From the cell containing the given text, extract its center point as [x, y] coordinate. 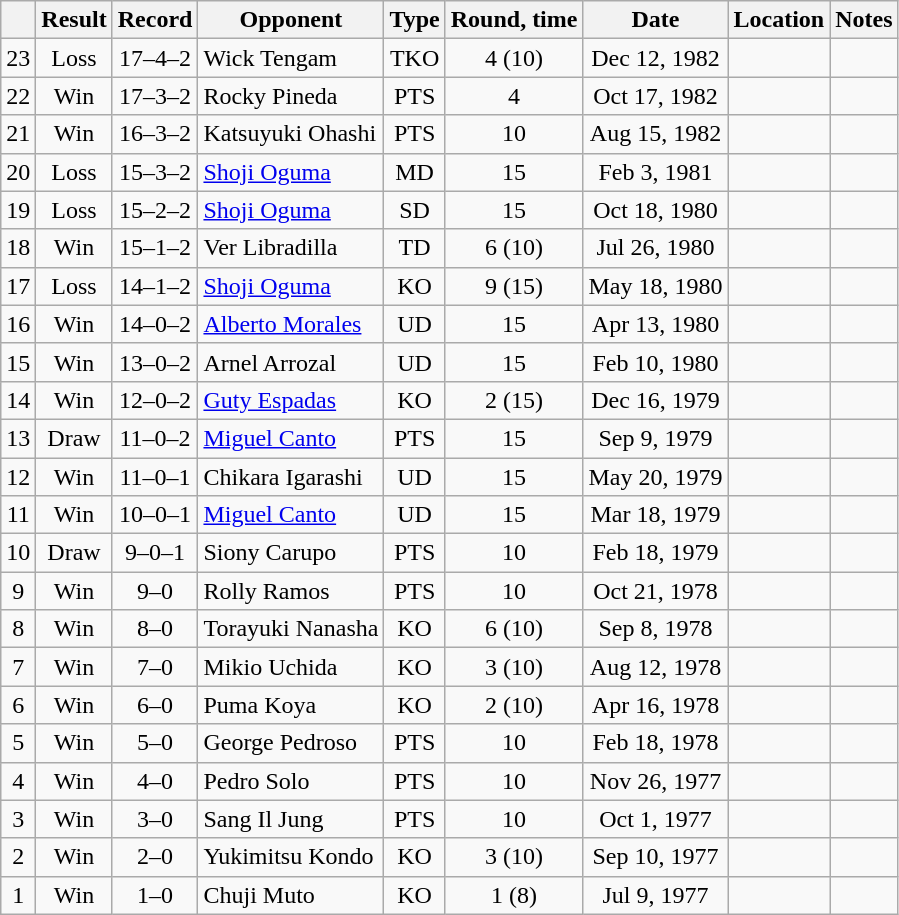
2–0 [155, 857]
Result [74, 20]
3 [18, 819]
George Pedroso [291, 743]
MD [414, 172]
17–4–2 [155, 58]
4–0 [155, 781]
5–0 [155, 743]
4 (10) [514, 58]
11–0–2 [155, 438]
17 [18, 286]
11–0–1 [155, 477]
15–3–2 [155, 172]
Location [779, 20]
Apr 16, 1978 [656, 705]
7–0 [155, 667]
Sep 8, 1978 [656, 629]
Oct 21, 1978 [656, 591]
14–0–2 [155, 324]
SD [414, 210]
Ver Libradilla [291, 248]
Rocky Pineda [291, 96]
Sang Il Jung [291, 819]
14 [18, 400]
9 [18, 591]
Opponent [291, 20]
8 [18, 629]
Type [414, 20]
16–3–2 [155, 134]
May 20, 1979 [656, 477]
Pedro Solo [291, 781]
Sep 10, 1977 [656, 857]
Wick Tengam [291, 58]
May 18, 1980 [656, 286]
2 (15) [514, 400]
15–2–2 [155, 210]
20 [18, 172]
Aug 12, 1978 [656, 667]
Katsuyuki Ohashi [291, 134]
1 (8) [514, 895]
Notes [864, 20]
3–0 [155, 819]
Feb 3, 1981 [656, 172]
Record [155, 20]
1 [18, 895]
Oct 18, 1980 [656, 210]
Feb 18, 1978 [656, 743]
6 [18, 705]
Alberto Morales [291, 324]
Dec 12, 1982 [656, 58]
Siony Carupo [291, 553]
Dec 16, 1979 [656, 400]
Apr 13, 1980 [656, 324]
Chikara Igarashi [291, 477]
Jul 26, 1980 [656, 248]
17–3–2 [155, 96]
Sep 9, 1979 [656, 438]
19 [18, 210]
6–0 [155, 705]
14–1–2 [155, 286]
Nov 26, 1977 [656, 781]
Mikio Uchida [291, 667]
11 [18, 515]
15–1–2 [155, 248]
7 [18, 667]
2 (10) [514, 705]
18 [18, 248]
9–0–1 [155, 553]
Rolly Ramos [291, 591]
Puma Koya [291, 705]
10–0–1 [155, 515]
Torayuki Nanasha [291, 629]
8–0 [155, 629]
21 [18, 134]
TKO [414, 58]
16 [18, 324]
9–0 [155, 591]
13–0–2 [155, 362]
Guty Espadas [291, 400]
Aug 15, 1982 [656, 134]
TD [414, 248]
Feb 10, 1980 [656, 362]
5 [18, 743]
Mar 18, 1979 [656, 515]
9 (15) [514, 286]
Round, time [514, 20]
Yukimitsu Kondo [291, 857]
Oct 17, 1982 [656, 96]
23 [18, 58]
1–0 [155, 895]
Date [656, 20]
2 [18, 857]
Arnel Arrozal [291, 362]
13 [18, 438]
12–0–2 [155, 400]
12 [18, 477]
Feb 18, 1979 [656, 553]
22 [18, 96]
Oct 1, 1977 [656, 819]
Jul 9, 1977 [656, 895]
Chuji Muto [291, 895]
